Locate the cell with the specified text and output its [X, Y] center coordinate. 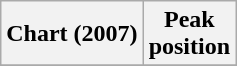
Peak position [189, 34]
Chart (2007) [72, 34]
